Provide the [x, y] coordinate of the cell's center where the given text is located.  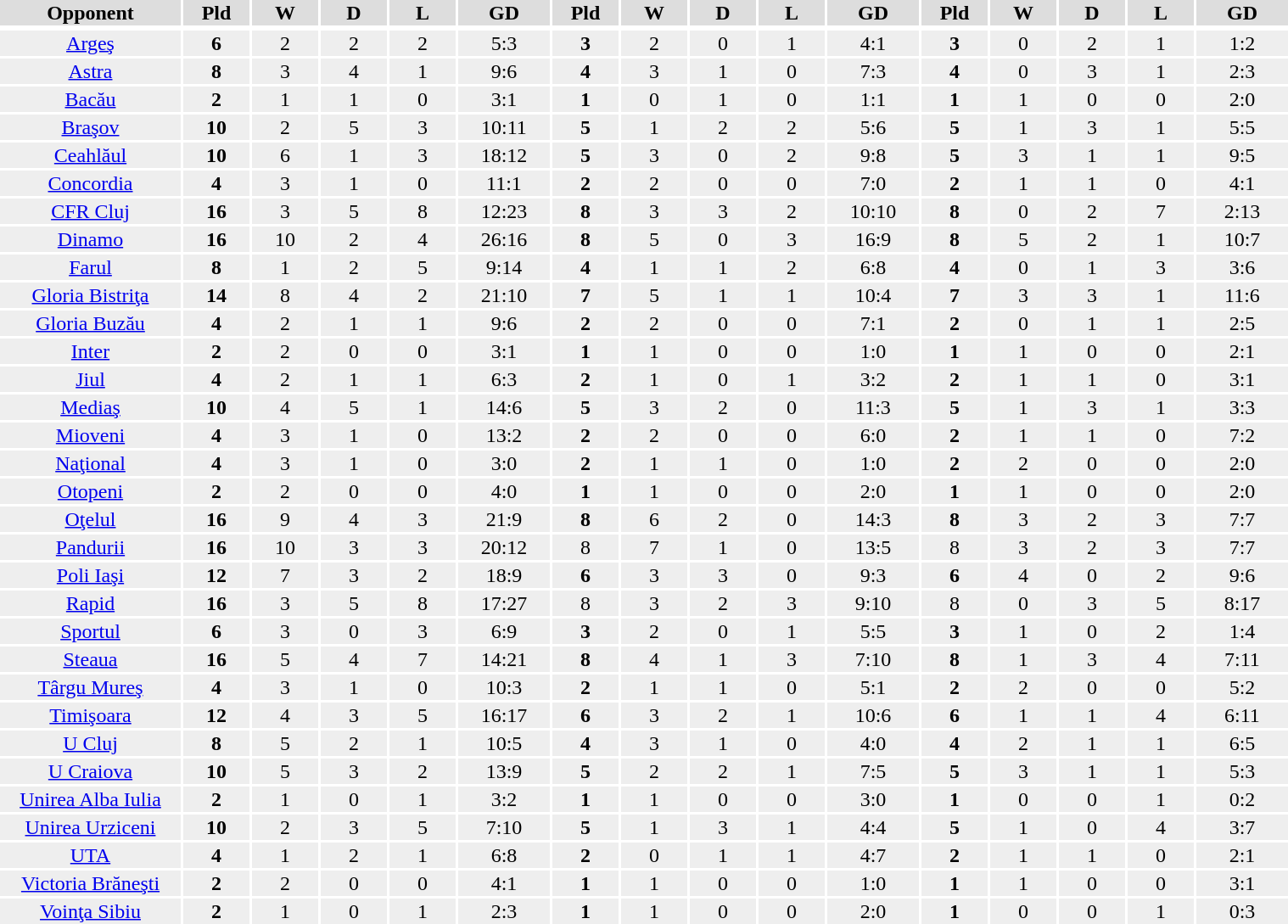
11:6 [1242, 295]
Argeş [90, 43]
Opponent [90, 13]
13:9 [504, 771]
14:21 [504, 659]
5:1 [873, 687]
6:9 [504, 631]
9:10 [873, 603]
Târgu Mureş [90, 687]
10:7 [1242, 239]
UTA [90, 855]
7:1 [873, 323]
9 [285, 519]
Dinamo [90, 239]
26:16 [504, 239]
Jiul [90, 379]
0:2 [1242, 799]
7:2 [1242, 435]
Concordia [90, 183]
7:0 [873, 183]
Unirea Alba Iulia [90, 799]
Oţelul [90, 519]
20:12 [504, 547]
10:5 [504, 743]
Naţional [90, 463]
Pandurii [90, 547]
10:11 [504, 127]
14:6 [504, 407]
Poli Iaşi [90, 575]
Inter [90, 351]
18:12 [504, 155]
7:11 [1242, 659]
CFR Cluj [90, 211]
11:1 [504, 183]
7:3 [873, 71]
5:6 [873, 127]
10:10 [873, 211]
Steaua [90, 659]
Gloria Buzău [90, 323]
Farul [90, 267]
Bacău [90, 99]
14:3 [873, 519]
3:7 [1242, 827]
9:3 [873, 575]
10:4 [873, 295]
Voinţa Sibiu [90, 911]
21:10 [504, 295]
11:3 [873, 407]
17:27 [504, 603]
12:23 [504, 211]
2:13 [1242, 211]
1:4 [1242, 631]
16:9 [873, 239]
Mioveni [90, 435]
10:6 [873, 715]
Braşov [90, 127]
U Craiova [90, 771]
3:6 [1242, 267]
7:5 [873, 771]
4:4 [873, 827]
Unirea Urziceni [90, 827]
6:5 [1242, 743]
8:17 [1242, 603]
Ceahlăul [90, 155]
9:14 [504, 267]
1:2 [1242, 43]
Mediaş [90, 407]
13:2 [504, 435]
Gloria Bistriţa [90, 295]
6:11 [1242, 715]
5:2 [1242, 687]
1:1 [873, 99]
16:17 [504, 715]
13:5 [873, 547]
Otopeni [90, 491]
Timişoara [90, 715]
Rapid [90, 603]
21:9 [504, 519]
Victoria Brăneşti [90, 883]
0:3 [1242, 911]
18:9 [504, 575]
Sportul [90, 631]
U Cluj [90, 743]
4:7 [873, 855]
10:3 [504, 687]
Astra [90, 71]
9:8 [873, 155]
2:5 [1242, 323]
9:5 [1242, 155]
6:0 [873, 435]
6:3 [504, 379]
3:3 [1242, 407]
14 [216, 295]
